Capture the cell that displays the provided text and extract its [X, Y] central coordinate. 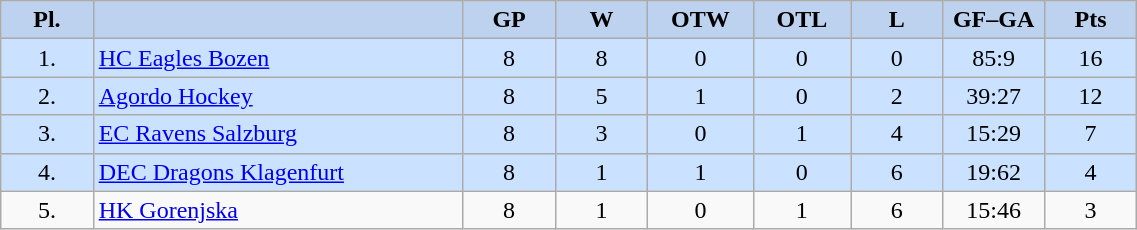
4. [47, 172]
15:29 [994, 134]
DEC Dragons Klagenfurt [278, 172]
39:27 [994, 96]
5 [601, 96]
EC Ravens Salzburg [278, 134]
1. [47, 58]
W [601, 20]
Pl. [47, 20]
Agordo Hockey [278, 96]
OTL [802, 20]
GP [509, 20]
85:9 [994, 58]
L [896, 20]
3. [47, 134]
5. [47, 210]
OTW [700, 20]
GF–GA [994, 20]
Pts [1090, 20]
7 [1090, 134]
2. [47, 96]
12 [1090, 96]
16 [1090, 58]
2 [896, 96]
HC Eagles Bozen [278, 58]
19:62 [994, 172]
HK Gorenjska [278, 210]
15:46 [994, 210]
